Determine the [x, y] coordinate at the center of the cell enclosing the given text.  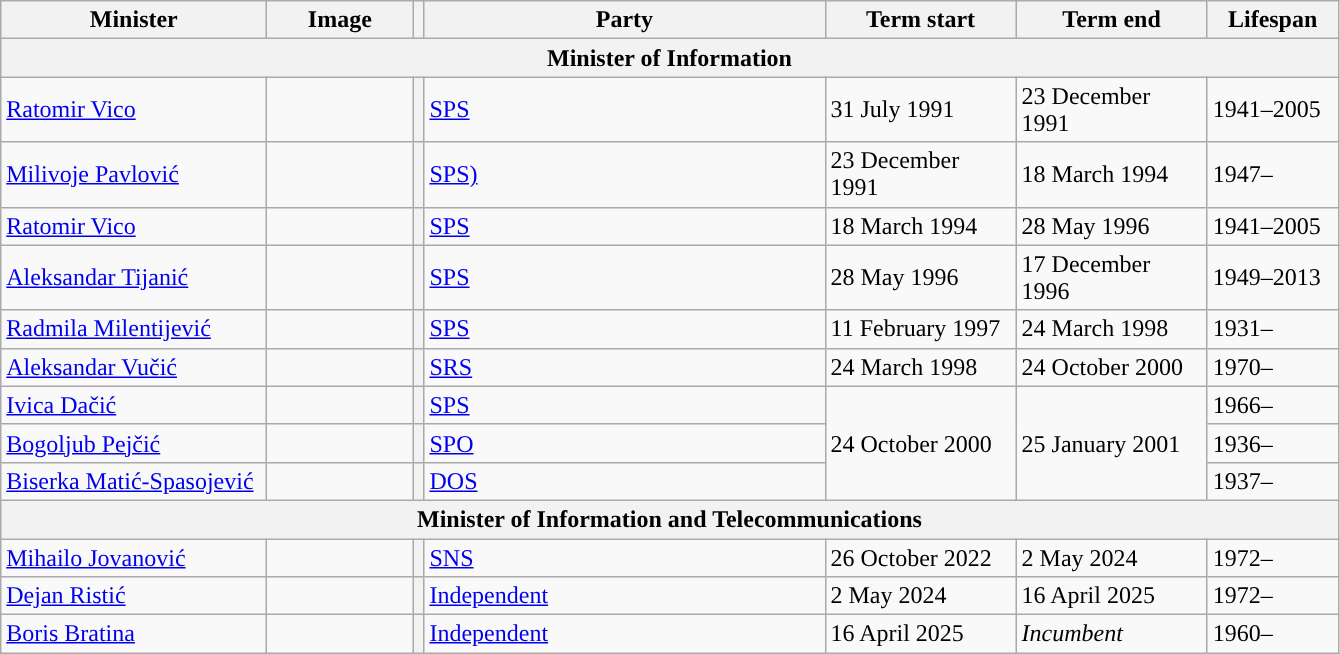
Dejan Ristić [134, 596]
Mihailo Jovanović [134, 557]
1966– [1272, 405]
SPO [624, 443]
Term start [920, 20]
Minister [134, 20]
Image [340, 20]
Aleksandar Tijanić [134, 278]
Minister of Information and Telecommunications [670, 519]
11 February 1997 [920, 329]
Incumbent [1112, 634]
1949–2013 [1272, 278]
Aleksandar Vučić [134, 367]
SNS [624, 557]
1936– [1272, 443]
Party [624, 20]
SPS) [624, 174]
1960– [1272, 634]
31 July 1991 [920, 110]
17 December 1996 [1112, 278]
1931– [1272, 329]
Ivica Dačić [134, 405]
SRS [624, 367]
1947– [1272, 174]
1937– [1272, 481]
DOS [624, 481]
1970– [1272, 367]
Boris Bratina [134, 634]
Lifespan [1272, 20]
26 October 2022 [920, 557]
Minister of Information [670, 58]
Radmila Milentijević [134, 329]
Milivoje Pavlović [134, 174]
25 January 2001 [1112, 443]
Term end [1112, 20]
Bogoljub Pejčić [134, 443]
Biserka Matić-Spasojević [134, 481]
